Scan for the cell matching the given text and deliver its [X, Y] coordinate at center. 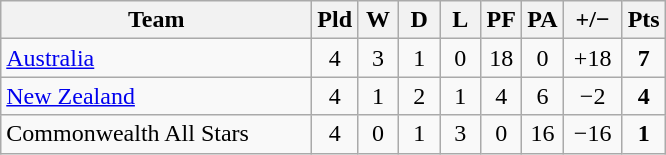
−2 [592, 96]
Pts [644, 20]
2 [420, 96]
−16 [592, 134]
18 [502, 58]
PF [502, 20]
16 [542, 134]
+/− [592, 20]
PA [542, 20]
Australia [156, 58]
New Zealand [156, 96]
7 [644, 58]
Team [156, 20]
L [460, 20]
W [378, 20]
+18 [592, 58]
Commonwealth All Stars [156, 134]
Pld [335, 20]
D [420, 20]
6 [542, 96]
